Return [x, y] of the center of cell containing provided text 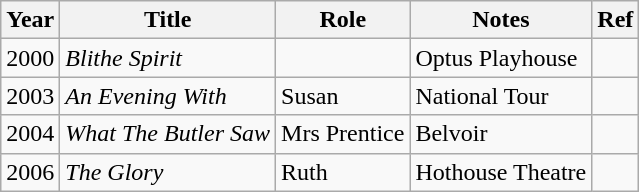
2000 [30, 58]
Role [343, 20]
2004 [30, 134]
An Evening With [168, 96]
Hothouse Theatre [501, 172]
Title [168, 20]
The Glory [168, 172]
National Tour [501, 96]
Blithe Spirit [168, 58]
Notes [501, 20]
2003 [30, 96]
Ref [616, 20]
Belvoir [501, 134]
Optus Playhouse [501, 58]
2006 [30, 172]
Susan [343, 96]
Year [30, 20]
Mrs Prentice [343, 134]
Ruth [343, 172]
What The Butler Saw [168, 134]
